Return [X, Y] of the center of cell containing provided text 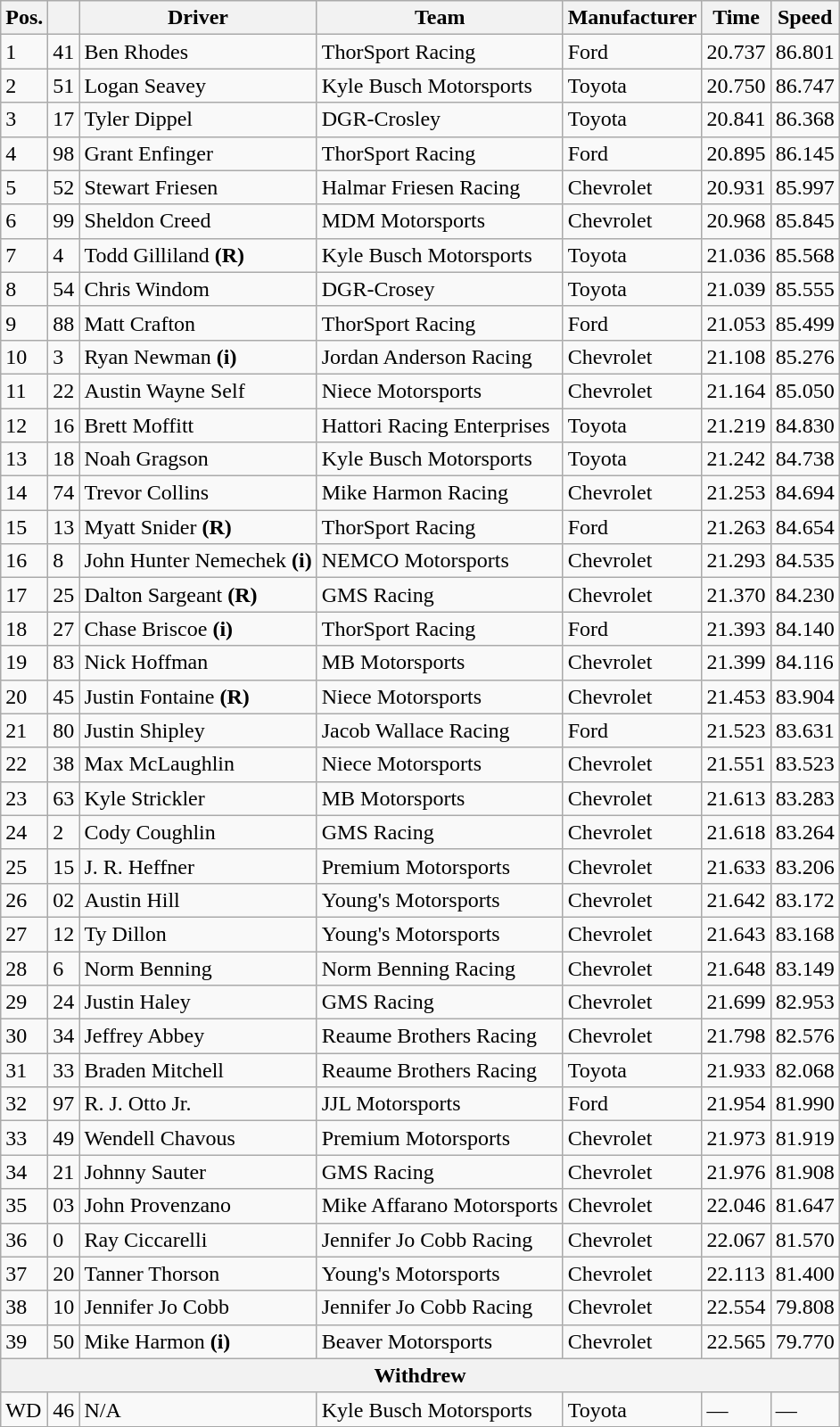
85.997 [804, 187]
Chris Windom [198, 289]
46 [64, 1409]
21.253 [737, 493]
Kyle Strickler [198, 798]
Ryan Newman (i) [198, 357]
22.067 [737, 1240]
99 [64, 221]
Sheldon Creed [198, 221]
Trevor Collins [198, 493]
79.808 [804, 1307]
11 [25, 391]
23 [25, 798]
Pos. [25, 18]
Ray Ciccarelli [198, 1240]
J. R. Heffner [198, 866]
88 [64, 323]
Stewart Friesen [198, 187]
Hattori Racing Enterprises [440, 425]
Austin Wayne Self [198, 391]
Wendell Chavous [198, 1138]
84.140 [804, 629]
Speed [804, 18]
86.145 [804, 153]
21.219 [737, 425]
MDM Motorsports [440, 221]
Team [440, 18]
28 [25, 968]
22.046 [737, 1206]
21.613 [737, 798]
63 [64, 798]
Jordan Anderson Racing [440, 357]
83.206 [804, 866]
John Provenzano [198, 1206]
36 [25, 1240]
9 [25, 323]
84.116 [804, 663]
84.694 [804, 493]
85.050 [804, 391]
81.990 [804, 1104]
41 [64, 52]
Tanner Thorson [198, 1274]
82.576 [804, 1036]
82.953 [804, 1002]
14 [25, 493]
83.523 [804, 764]
83.149 [804, 968]
21.618 [737, 832]
Jennifer Jo Cobb [198, 1307]
21.699 [737, 1002]
98 [64, 153]
N/A [198, 1409]
Braden Mitchell [198, 1070]
Manufacturer [632, 18]
21.053 [737, 323]
Justin Fontaine (R) [198, 697]
Brett Moffitt [198, 425]
84.738 [804, 459]
Cody Coughlin [198, 832]
NEMCO Motorsports [440, 561]
Jacob Wallace Racing [440, 730]
20.737 [737, 52]
Chase Briscoe (i) [198, 629]
0 [64, 1240]
82.068 [804, 1070]
21.393 [737, 629]
21.108 [737, 357]
Withdrew [420, 1375]
21.973 [737, 1138]
21.523 [737, 730]
20.895 [737, 153]
02 [64, 900]
83.168 [804, 934]
Dalton Sargeant (R) [198, 595]
Norm Benning [198, 968]
Ben Rhodes [198, 52]
21.933 [737, 1070]
21.036 [737, 255]
Driver [198, 18]
85.568 [804, 255]
Austin Hill [198, 900]
DGR-Crosley [440, 120]
21.954 [737, 1104]
Matt Crafton [198, 323]
85.555 [804, 289]
Logan Seavey [198, 86]
84.830 [804, 425]
81.647 [804, 1206]
Ty Dillon [198, 934]
35 [25, 1206]
Justin Shipley [198, 730]
20.750 [737, 86]
85.499 [804, 323]
John Hunter Nemechek (i) [198, 561]
81.919 [804, 1138]
7 [25, 255]
50 [64, 1341]
19 [25, 663]
Johnny Sauter [198, 1172]
Myatt Snider (R) [198, 527]
80 [64, 730]
85.276 [804, 357]
Mike Affarano Motorsports [440, 1206]
Mike Harmon (i) [198, 1341]
Nick Hoffman [198, 663]
52 [64, 187]
84.535 [804, 561]
20.931 [737, 187]
22.565 [737, 1341]
49 [64, 1138]
39 [25, 1341]
Halmar Friesen Racing [440, 187]
Grant Enfinger [198, 153]
Justin Haley [198, 1002]
21.453 [737, 697]
83.631 [804, 730]
21.242 [737, 459]
DGR-Crosey [440, 289]
86.368 [804, 120]
84.230 [804, 595]
30 [25, 1036]
21.263 [737, 527]
74 [64, 493]
51 [64, 86]
84.654 [804, 527]
83.264 [804, 832]
85.845 [804, 221]
22.554 [737, 1307]
5 [25, 187]
21.633 [737, 866]
Time [737, 18]
21.648 [737, 968]
81.400 [804, 1274]
Beaver Motorsports [440, 1341]
54 [64, 289]
21.399 [737, 663]
83.904 [804, 697]
45 [64, 697]
86.747 [804, 86]
21.293 [737, 561]
86.801 [804, 52]
26 [25, 900]
21.642 [737, 900]
20.968 [737, 221]
31 [25, 1070]
R. J. Otto Jr. [198, 1104]
JJL Motorsports [440, 1104]
22.113 [737, 1274]
1 [25, 52]
21.039 [737, 289]
20.841 [737, 120]
21.370 [737, 595]
83.172 [804, 900]
21.643 [737, 934]
83 [64, 663]
21.551 [737, 764]
Norm Benning Racing [440, 968]
Jeffrey Abbey [198, 1036]
32 [25, 1104]
29 [25, 1002]
Max McLaughlin [198, 764]
79.770 [804, 1341]
81.908 [804, 1172]
WD [25, 1409]
21.164 [737, 391]
37 [25, 1274]
21.976 [737, 1172]
Tyler Dippel [198, 120]
83.283 [804, 798]
81.570 [804, 1240]
97 [64, 1104]
Todd Gilliland (R) [198, 255]
Noah Gragson [198, 459]
Mike Harmon Racing [440, 493]
03 [64, 1206]
21.798 [737, 1036]
